Extract the [x, y] coordinate from the center of the cell holding the provided text.  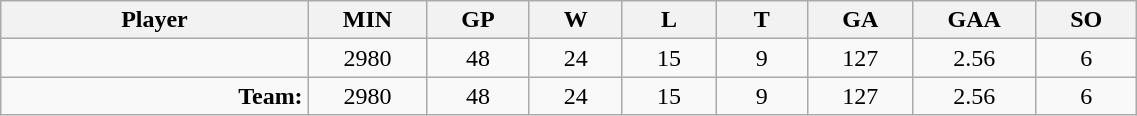
GA [860, 20]
W [576, 20]
T [762, 20]
Player [154, 20]
SO [1086, 20]
MIN [368, 20]
GAA [974, 20]
Team: [154, 96]
L [668, 20]
GP [478, 20]
